Detect which cell encompasses the target text, then output its [x, y] center coordinate. 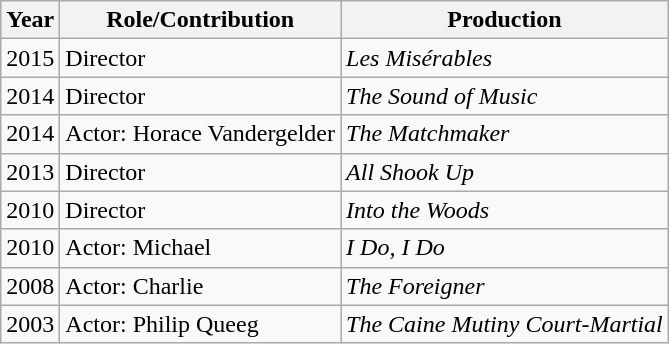
I Do, I Do [505, 248]
Actor: Charlie [200, 286]
Actor: Horace Vandergelder [200, 134]
Actor: Philip Queeg [200, 324]
2015 [30, 58]
Year [30, 20]
2008 [30, 286]
The Sound of Music [505, 96]
All Shook Up [505, 172]
Into the Woods [505, 210]
Role/Contribution [200, 20]
The Caine Mutiny Court-Martial [505, 324]
Les Misérables [505, 58]
Production [505, 20]
2013 [30, 172]
Actor: Michael [200, 248]
2003 [30, 324]
The Foreigner [505, 286]
The Matchmaker [505, 134]
